Return the (x, y) coordinate for the center point of the cell that contains the specified text.  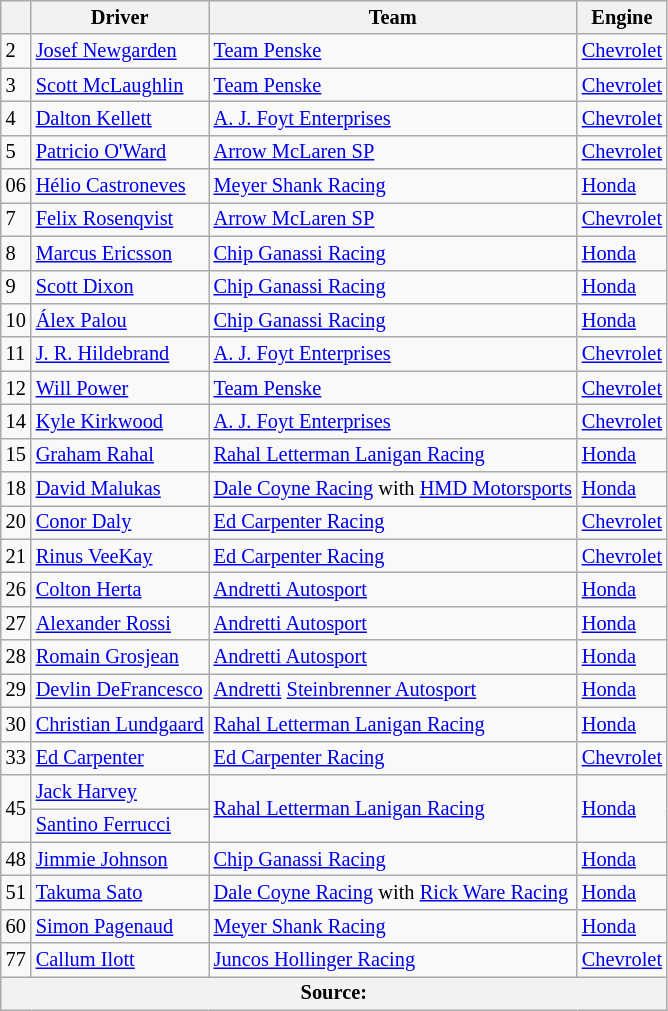
9 (16, 287)
Romain Grosjean (120, 657)
Dale Coyne Racing with HMD Motorsports (393, 489)
Takuma Sato (120, 892)
Conor Daly (120, 522)
15 (16, 455)
Patricio O'Ward (120, 152)
Juncos Hollinger Racing (393, 960)
12 (16, 388)
2 (16, 51)
Felix Rosenqvist (120, 219)
4 (16, 118)
Alexander Rossi (120, 623)
Santino Ferrucci (120, 825)
Scott Dixon (120, 287)
29 (16, 690)
Rinus VeeKay (120, 556)
48 (16, 859)
77 (16, 960)
14 (16, 421)
51 (16, 892)
Álex Palou (120, 320)
10 (16, 320)
3 (16, 85)
Driver (120, 17)
David Malukas (120, 489)
8 (16, 253)
Colton Herta (120, 589)
30 (16, 724)
Dalton Kellett (120, 118)
Marcus Ericsson (120, 253)
Graham Rahal (120, 455)
Source: (334, 993)
Callum Ilott (120, 960)
06 (16, 186)
Dale Coyne Racing with Rick Ware Racing (393, 892)
Engine (622, 17)
27 (16, 623)
Hélio Castroneves (120, 186)
Jack Harvey (120, 791)
Team (393, 17)
Devlin DeFrancesco (120, 690)
45 (16, 808)
21 (16, 556)
33 (16, 758)
26 (16, 589)
Andretti Steinbrenner Autosport (393, 690)
Jimmie Johnson (120, 859)
11 (16, 354)
Scott McLaughlin (120, 85)
18 (16, 489)
Simon Pagenaud (120, 926)
Ed Carpenter (120, 758)
20 (16, 522)
7 (16, 219)
5 (16, 152)
28 (16, 657)
Christian Lundgaard (120, 724)
Josef Newgarden (120, 51)
Kyle Kirkwood (120, 421)
60 (16, 926)
Will Power (120, 388)
J. R. Hildebrand (120, 354)
